Scan for the cell matching the given text and deliver its (X, Y) coordinate at center. 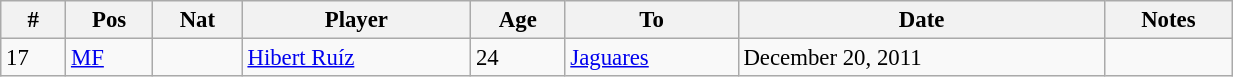
17 (34, 58)
MF (110, 58)
Player (356, 20)
# (34, 20)
Notes (1168, 20)
24 (518, 58)
To (652, 20)
Date (922, 20)
Hibert Ruíz (356, 58)
December 20, 2011 (922, 58)
Nat (198, 20)
Pos (110, 20)
Jaguares (652, 58)
Age (518, 20)
